Pinpoint the cell where the given text exists, returning its (X, Y) midpoint coordinate. 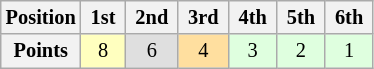
8 (104, 51)
1 (349, 51)
1st (104, 17)
Position (41, 17)
3rd (203, 17)
6 (152, 51)
2 (301, 51)
3 (253, 51)
6th (349, 17)
4th (253, 17)
2nd (152, 17)
5th (301, 17)
Points (41, 51)
4 (203, 51)
